Scan for the cell matching the given text and deliver its [X, Y] coordinate at center. 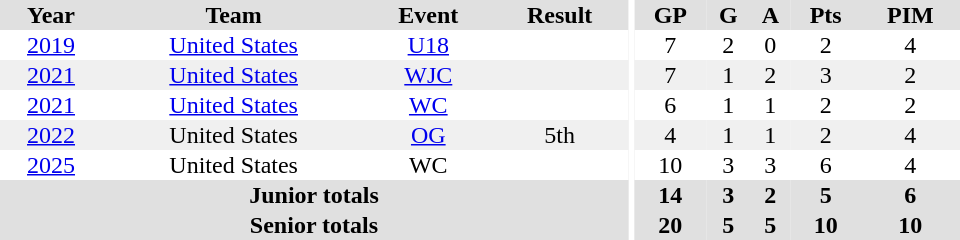
5th [560, 135]
2025 [51, 165]
Team [234, 15]
Event [428, 15]
PIM [910, 15]
Pts [826, 15]
G [728, 15]
14 [670, 195]
Result [560, 15]
A [770, 15]
0 [770, 45]
2019 [51, 45]
OG [428, 135]
WJC [428, 75]
GP [670, 15]
Year [51, 15]
2022 [51, 135]
Senior totals [314, 225]
20 [670, 225]
Junior totals [314, 195]
U18 [428, 45]
